Determine the [x, y] coordinate at the center of the cell enclosing the given text.  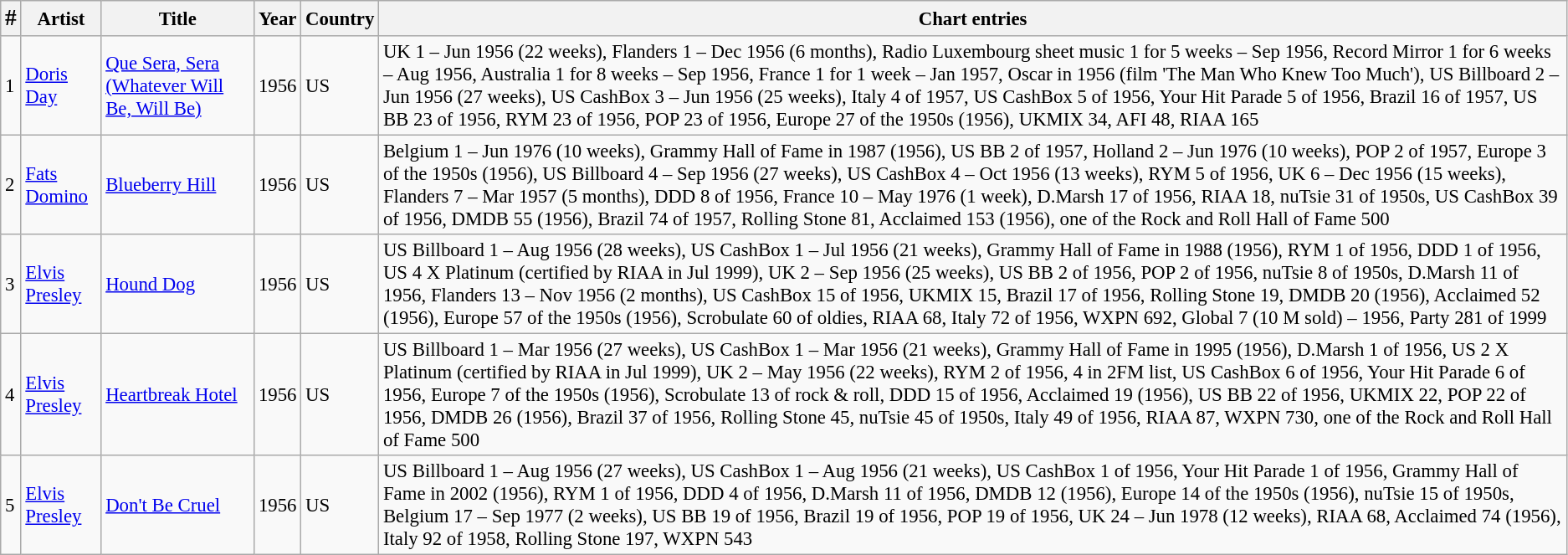
Doris Day [61, 85]
Heartbreak Hotel [177, 395]
5 [11, 506]
Year [278, 18]
Que Sera, Sera (Whatever Will Be, Will Be) [177, 85]
3 [11, 285]
2 [11, 186]
Blueberry Hill [177, 186]
Artist [61, 18]
Don't Be Cruel [177, 506]
Fats Domino [61, 186]
Country [340, 18]
Hound Dog [177, 285]
Title [177, 18]
Chart entries [973, 18]
1 [11, 85]
4 [11, 395]
# [11, 18]
